Return the (x, y) coordinate for the center point of the cell that contains the specified text.  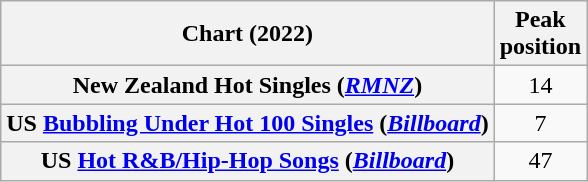
7 (540, 123)
47 (540, 161)
14 (540, 85)
US Bubbling Under Hot 100 Singles (Billboard) (248, 123)
Chart (2022) (248, 34)
Peakposition (540, 34)
US Hot R&B/Hip-Hop Songs (Billboard) (248, 161)
New Zealand Hot Singles (RMNZ) (248, 85)
